Pinpoint the cell where the given text exists, returning its (X, Y) midpoint coordinate. 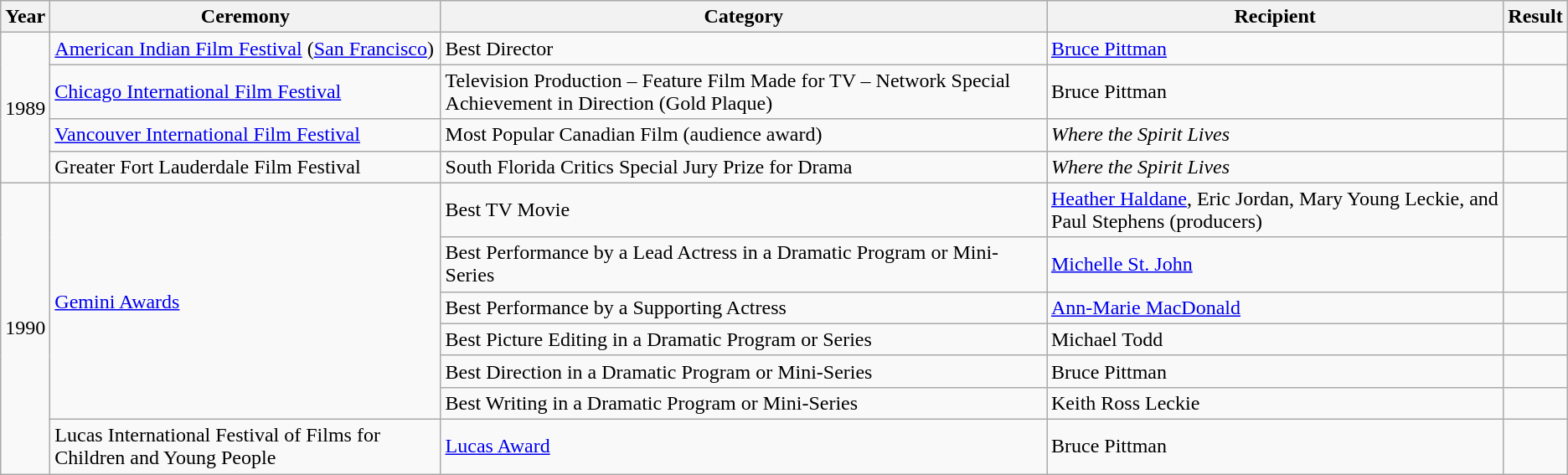
Michael Todd (1275, 339)
Lucas Award (744, 446)
1989 (25, 107)
Gemini Awards (245, 301)
Ceremony (245, 17)
Year (25, 17)
Category (744, 17)
Recipient (1275, 17)
Television Production – Feature Film Made for TV – Network Special Achievement in Direction (Gold Plaque) (744, 92)
Lucas International Festival of Films for Children and Young People (245, 446)
Chicago International Film Festival (245, 92)
Most Popular Canadian Film (audience award) (744, 135)
Best Direction in a Dramatic Program or Mini-Series (744, 371)
Michelle St. John (1275, 265)
Heather Haldane, Eric Jordan, Mary Young Leckie, and Paul Stephens (producers) (1275, 209)
South Florida Critics Special Jury Prize for Drama (744, 167)
Result (1535, 17)
Best Performance by a Supporting Actress (744, 307)
Best Picture Editing in a Dramatic Program or Series (744, 339)
American Indian Film Festival (San Francisco) (245, 49)
Vancouver International Film Festival (245, 135)
Best TV Movie (744, 209)
Best Writing in a Dramatic Program or Mini-Series (744, 403)
Best Performance by a Lead Actress in a Dramatic Program or Mini-Series (744, 265)
1990 (25, 328)
Keith Ross Leckie (1275, 403)
Best Director (744, 49)
Ann-Marie MacDonald (1275, 307)
Greater Fort Lauderdale Film Festival (245, 167)
